Determine the [x, y] coordinate at the center of the cell enclosing the given text.  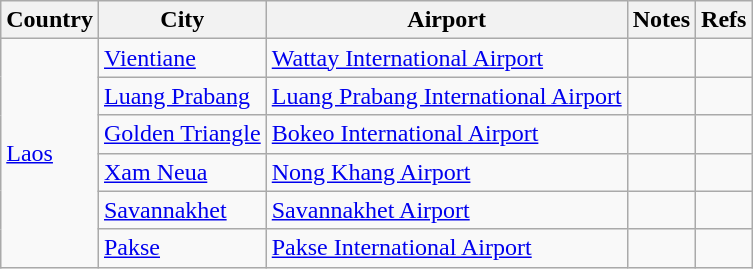
Refs [724, 20]
Savannakhet Airport [446, 210]
Vientiane [182, 58]
Laos [50, 153]
Airport [446, 20]
Bokeo International Airport [446, 134]
Wattay International Airport [446, 58]
City [182, 20]
Pakse [182, 248]
Nong Khang Airport [446, 172]
Xam Neua [182, 172]
Luang Prabang [182, 96]
Country [50, 20]
Savannakhet [182, 210]
Luang Prabang International Airport [446, 96]
Notes [661, 20]
Pakse International Airport [446, 248]
Golden Triangle [182, 134]
